Detect which cell encompasses the target text, then output its [x, y] center coordinate. 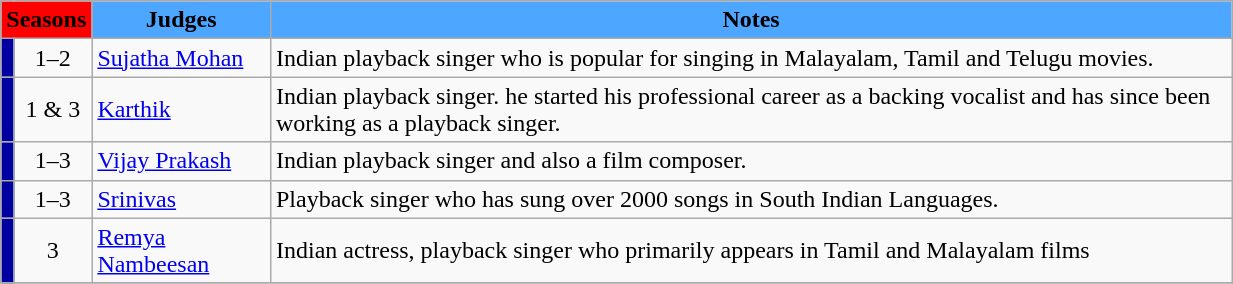
Playback singer who has sung over 2000 songs in South Indian Languages. [750, 199]
Remya Nambeesan [182, 250]
Judges [182, 20]
1–2 [53, 58]
Sujatha Mohan [182, 58]
Karthik [182, 110]
3 [53, 250]
Srinivas [182, 199]
Notes [750, 20]
Indian playback singer. he started his professional career as a backing vocalist and has since been working as a playback singer. [750, 110]
Seasons [46, 20]
Indian playback singer who is popular for singing in Malayalam, Tamil and Telugu movies. [750, 58]
1 & 3 [53, 110]
Indian actress, playback singer who primarily appears in Tamil and Malayalam films [750, 250]
Vijay Prakash [182, 161]
Indian playback singer and also a film composer. [750, 161]
